Search for the cell housing the specified text and yield its (X, Y) center coordinate. 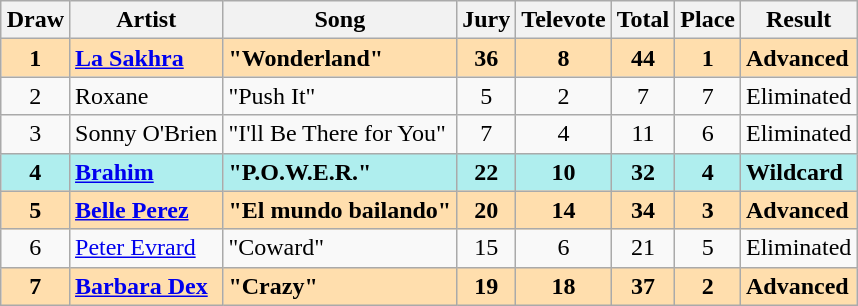
Sonny O'Brien (146, 134)
"I'll Be There for You" (340, 134)
"Coward" (340, 248)
36 (486, 58)
Belle Perez (146, 210)
34 (643, 210)
8 (564, 58)
"Wonderland" (340, 58)
21 (643, 248)
Draw (35, 20)
18 (564, 286)
"El mundo bailando" (340, 210)
Barbara Dex (146, 286)
Total (643, 20)
La Sakhra (146, 58)
Televote (564, 20)
20 (486, 210)
44 (643, 58)
19 (486, 286)
15 (486, 248)
37 (643, 286)
Result (799, 20)
Jury (486, 20)
14 (564, 210)
Place (708, 20)
Roxane (146, 96)
"Crazy" (340, 286)
Song (340, 20)
Peter Evrard (146, 248)
"Push It" (340, 96)
32 (643, 172)
Artist (146, 20)
22 (486, 172)
"P.O.W.E.R." (340, 172)
Brahim (146, 172)
Wildcard (799, 172)
10 (564, 172)
11 (643, 134)
